Return [X, Y] of the center of cell containing provided text 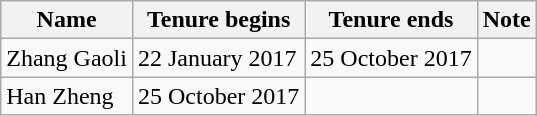
Name [67, 20]
Note [506, 20]
Tenure begins [218, 20]
Han Zheng [67, 96]
Zhang Gaoli [67, 58]
Tenure ends [391, 20]
22 January 2017 [218, 58]
